Provide the [x, y] coordinate of the cell's center where the given text is located.  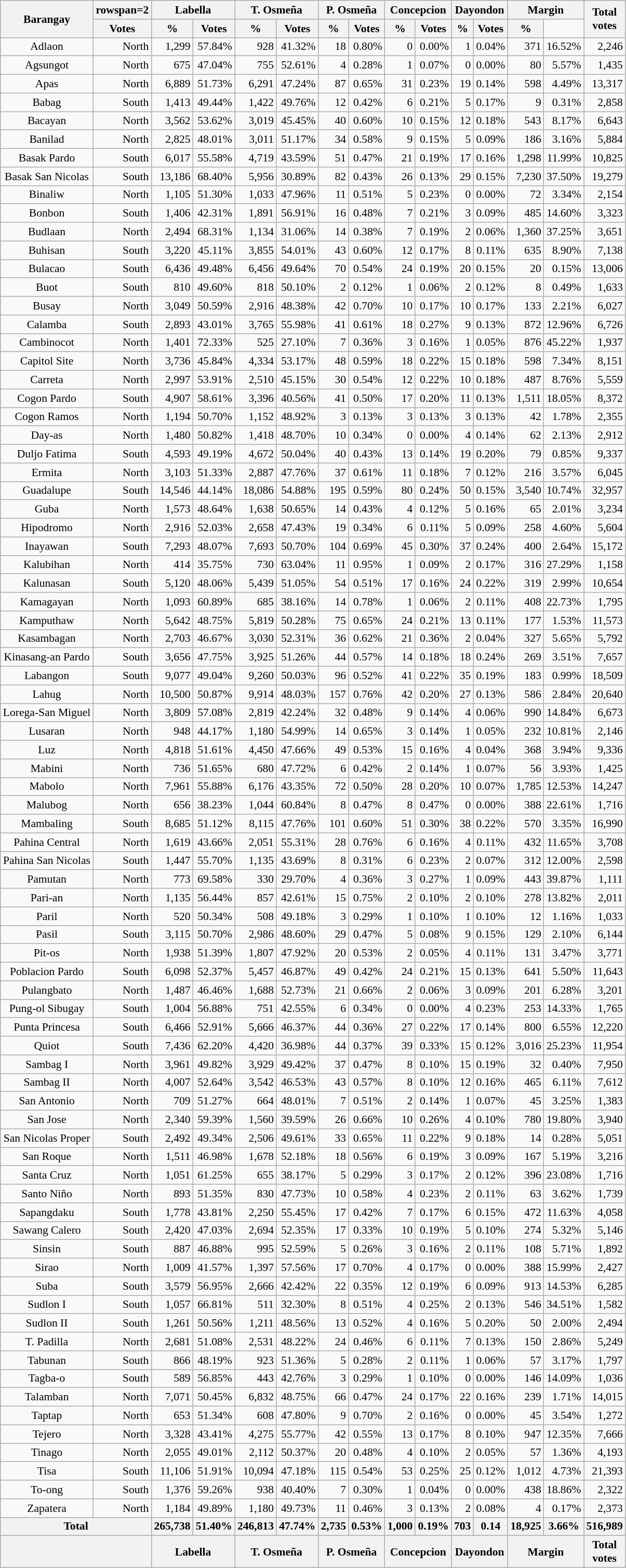
9,336 [605, 750]
Luz [47, 750]
47.04% [214, 65]
11,573 [605, 620]
49.01% [214, 1453]
23.08% [564, 1175]
69.58% [214, 880]
52.61% [297, 65]
5,457 [256, 972]
48.92% [297, 417]
3,216 [605, 1157]
54.99% [297, 732]
269 [526, 657]
Zapatera [47, 1508]
Bacayan [47, 121]
2,510 [256, 380]
330 [256, 880]
3,540 [526, 491]
T. Padilla [47, 1342]
51.30% [214, 195]
55.88% [214, 787]
0.85% [564, 454]
14.09% [564, 1378]
Pung-ol Sibugay [47, 1009]
1,105 [172, 195]
57.56% [297, 1268]
1,012 [526, 1471]
1,111 [605, 880]
Banilad [47, 140]
9,260 [256, 676]
45.11% [214, 250]
1,194 [172, 417]
2.01% [564, 509]
53.17% [297, 361]
42.61% [297, 898]
1,678 [256, 1157]
18.86% [564, 1490]
10,094 [256, 1471]
66.81% [214, 1305]
38.17% [297, 1175]
641 [526, 972]
Calamba [47, 325]
2,355 [605, 417]
51.33% [214, 472]
487 [526, 380]
246,813 [256, 1526]
14,247 [605, 787]
96 [334, 676]
1,376 [172, 1490]
75 [334, 620]
Santa Cruz [47, 1175]
44.14% [214, 491]
7,293 [172, 546]
2.99% [564, 584]
1,425 [605, 768]
41.32% [297, 47]
47.73% [297, 1194]
1,134 [256, 232]
3.93% [564, 768]
2,154 [605, 195]
Buot [47, 288]
51.61% [214, 750]
857 [256, 898]
876 [526, 343]
1.78% [564, 417]
2.64% [564, 546]
16,990 [605, 824]
8.76% [564, 380]
0.69% [367, 546]
1,807 [256, 953]
3,201 [605, 990]
1,051 [172, 1175]
685 [256, 602]
157 [334, 694]
Punta Princesa [47, 1028]
43.81% [214, 1212]
Santo Niño [47, 1194]
9,337 [605, 454]
511 [256, 1305]
To-ong [47, 1490]
2,055 [172, 1453]
1,093 [172, 602]
0.14 [490, 1526]
36.98% [297, 1046]
1,004 [172, 1009]
115 [334, 1471]
0.38% [367, 232]
810 [172, 288]
1,418 [256, 436]
Pahina Central [47, 842]
1,299 [172, 47]
1,211 [256, 1323]
62 [526, 436]
7,071 [172, 1397]
43.41% [214, 1434]
42.42% [297, 1286]
2.10% [564, 935]
2.00% [564, 1323]
Carreta [47, 380]
38.16% [297, 602]
653 [172, 1416]
27.29% [564, 565]
Pari-an [47, 898]
2,986 [256, 935]
11,954 [605, 1046]
2,373 [605, 1508]
1,765 [605, 1009]
32,957 [605, 491]
508 [256, 916]
368 [526, 750]
50.56% [214, 1323]
4,719 [256, 158]
216 [526, 472]
183 [526, 676]
43.59% [297, 158]
Cambinocot [47, 343]
3,019 [256, 121]
3.47% [564, 953]
22.73% [564, 602]
1,891 [256, 213]
52.18% [297, 1157]
Kalunasan [47, 584]
20,640 [605, 694]
Pit-os [47, 953]
35.75% [214, 565]
65 [526, 509]
Total [76, 1526]
18,509 [605, 676]
4,334 [256, 361]
51.05% [297, 584]
5,666 [256, 1028]
56.91% [297, 213]
664 [256, 1101]
54.88% [297, 491]
Hipodromo [47, 528]
Kinasang‑an Pardo [47, 657]
10,825 [605, 158]
655 [256, 1175]
15.99% [564, 1268]
5,249 [605, 1342]
82 [334, 177]
2,420 [172, 1231]
1,487 [172, 990]
7,693 [256, 546]
56 [526, 768]
3.34% [564, 195]
928 [256, 47]
2,112 [256, 1453]
3.62% [564, 1194]
55.77% [297, 1434]
Basak Pardo [47, 158]
887 [172, 1249]
34 [334, 140]
46.46% [214, 990]
40.56% [297, 398]
2,735 [334, 1526]
2,912 [605, 436]
51.35% [214, 1194]
3,736 [172, 361]
52.73% [297, 990]
635 [526, 250]
49.60% [214, 288]
177 [526, 620]
52.59% [297, 1249]
11.63% [564, 1212]
Guba [47, 509]
990 [526, 713]
Pasil [47, 935]
46.67% [214, 639]
38.23% [214, 805]
48.22% [297, 1342]
Kamagayan [47, 602]
2,819 [256, 713]
11,106 [172, 1471]
Labangon [47, 676]
5.57% [564, 65]
316 [526, 565]
4.73% [564, 1471]
4,450 [256, 750]
45.84% [214, 361]
San Roque [47, 1157]
0.75% [367, 898]
Quiot [47, 1046]
51.91% [214, 1471]
52.91% [214, 1028]
6,027 [605, 306]
1,560 [256, 1120]
Kamputhaw [47, 620]
818 [256, 288]
2.13% [564, 436]
1,938 [172, 953]
675 [172, 65]
3,323 [605, 213]
21,393 [605, 1471]
rowspan=2 [122, 10]
6,832 [256, 1397]
947 [526, 1434]
46.53% [297, 1083]
Cogon Ramos [47, 417]
0.40% [564, 1064]
48.70% [297, 436]
Suba [47, 1286]
Budlaan [47, 232]
52.64% [214, 1083]
Bonbon [47, 213]
Lahug [47, 694]
49.42% [297, 1064]
570 [526, 824]
4,672 [256, 454]
150 [526, 1342]
1,000 [400, 1526]
56.95% [214, 1286]
3,929 [256, 1064]
7,657 [605, 657]
48.03% [297, 694]
Binaliw [47, 195]
1,422 [256, 102]
15,172 [605, 546]
8,115 [256, 824]
46.37% [297, 1028]
87 [334, 84]
49.82% [214, 1064]
51.40% [214, 1526]
49.64% [297, 269]
0.49% [564, 288]
37.25% [564, 232]
146 [526, 1378]
0.95% [367, 565]
49.73% [297, 1508]
1,937 [605, 343]
923 [256, 1360]
3.57% [564, 472]
546 [526, 1305]
50.82% [214, 436]
49.04% [214, 676]
48.06% [214, 584]
57.08% [214, 713]
Malubog [47, 805]
43.01% [214, 325]
52.31% [297, 639]
7.34% [564, 361]
3,562 [172, 121]
42.76% [297, 1378]
10.81% [564, 732]
5,642 [172, 620]
Sirao [47, 1268]
Sambag I [47, 1064]
51.36% [297, 1360]
1,413 [172, 102]
5,439 [256, 584]
54 [334, 584]
1,688 [256, 990]
12.53% [564, 787]
4,007 [172, 1083]
1,360 [526, 232]
4,593 [172, 454]
2,427 [605, 1268]
1,435 [605, 65]
5,819 [256, 620]
2,893 [172, 325]
43.35% [297, 787]
62.20% [214, 1046]
Tagba-o [47, 1378]
45.15% [297, 380]
13,006 [605, 269]
47.43% [297, 528]
42.24% [297, 713]
63.04% [297, 565]
2,598 [605, 861]
7,138 [605, 250]
1,397 [256, 1268]
42.55% [297, 1009]
Poblacion Pardo [47, 972]
47.75% [214, 657]
18.05% [564, 398]
1,447 [172, 861]
3.35% [564, 824]
Inayawan [47, 546]
Barangay [47, 19]
11.99% [564, 158]
400 [526, 546]
108 [526, 1249]
6.28% [564, 990]
3,011 [256, 140]
50.65% [297, 509]
46.88% [214, 1249]
14.33% [564, 1009]
8.90% [564, 250]
Sambag II [47, 1083]
18,086 [256, 491]
25 [462, 1471]
46.98% [214, 1157]
14.53% [564, 1286]
13.82% [564, 898]
72.33% [214, 343]
33 [334, 1138]
47.74% [297, 1526]
Duljo Fatima [47, 454]
1,739 [605, 1194]
3.25% [564, 1101]
30.89% [297, 177]
42.31% [214, 213]
7,436 [172, 1046]
3,049 [172, 306]
51.12% [214, 824]
3,396 [256, 398]
5.65% [564, 639]
32.30% [297, 1305]
5,146 [605, 1231]
3,961 [172, 1064]
948 [172, 732]
3,234 [605, 509]
11,643 [605, 972]
6,176 [256, 787]
10,654 [605, 584]
12,220 [605, 1028]
48.19% [214, 1360]
3,651 [605, 232]
4.49% [564, 84]
35 [462, 676]
396 [526, 1175]
3.94% [564, 750]
San Nicolas Proper [47, 1138]
8,151 [605, 361]
19,279 [605, 177]
6,673 [605, 713]
5,604 [605, 528]
55.58% [214, 158]
3,103 [172, 472]
Basak San Nicolas [47, 177]
0.55% [367, 1434]
55.31% [297, 842]
66 [334, 1397]
0.35% [367, 1286]
6,466 [172, 1028]
39 [400, 1046]
5,120 [172, 584]
101 [334, 824]
755 [256, 65]
186 [526, 140]
0.80% [367, 47]
Paril [47, 916]
6,045 [605, 472]
730 [256, 565]
1,152 [256, 417]
703 [462, 1526]
780 [526, 1120]
9,077 [172, 676]
6,017 [172, 158]
1,184 [172, 1508]
7,666 [605, 1434]
50.37% [297, 1453]
53 [400, 1471]
30 [334, 380]
Talamban [47, 1397]
68.40% [214, 177]
Capitol Site [47, 361]
51.26% [297, 657]
Sudlon II [47, 1323]
18,925 [526, 1526]
55.70% [214, 861]
2,666 [256, 1286]
46.87% [297, 972]
Sawang Calero [47, 1231]
Guadalupe [47, 491]
8.17% [564, 121]
6,144 [605, 935]
3,765 [256, 325]
2,146 [605, 732]
52.03% [214, 528]
31.06% [297, 232]
2,531 [256, 1342]
5.32% [564, 1231]
0.62% [367, 639]
938 [256, 1490]
50.10% [297, 288]
1,892 [605, 1249]
39.59% [297, 1120]
14,546 [172, 491]
3.54% [564, 1416]
8,372 [605, 398]
51.17% [297, 140]
2,492 [172, 1138]
34.51% [564, 1305]
47.80% [297, 1416]
680 [256, 768]
54.01% [297, 250]
1,797 [605, 1360]
Bulacao [47, 269]
49.76% [297, 102]
7,961 [172, 787]
709 [172, 1101]
5.19% [564, 1157]
7,950 [605, 1064]
27.10% [297, 343]
48.56% [297, 1323]
866 [172, 1360]
2,658 [256, 528]
1.36% [564, 1453]
59.39% [214, 1120]
167 [526, 1157]
1,633 [605, 288]
3.66% [564, 1526]
13,317 [605, 84]
8,685 [172, 824]
Sudlon I [47, 1305]
2,997 [172, 380]
44.17% [214, 732]
2,246 [605, 47]
129 [526, 935]
1,785 [526, 787]
2.84% [564, 694]
Babag [47, 102]
6,285 [605, 1286]
14.60% [564, 213]
56.85% [214, 1378]
6,726 [605, 325]
1,009 [172, 1268]
0.99% [564, 676]
736 [172, 768]
56.44% [214, 898]
13,186 [172, 177]
1,619 [172, 842]
47.96% [297, 195]
4,058 [605, 1212]
53.62% [214, 121]
589 [172, 1378]
12.35% [564, 1434]
131 [526, 953]
45.45% [297, 121]
239 [526, 1397]
10,500 [172, 694]
47.18% [297, 1471]
San Antonio [47, 1101]
49.89% [214, 1508]
Pulangbato [47, 990]
50.04% [297, 454]
14.84% [564, 713]
1,778 [172, 1212]
50.28% [297, 620]
408 [526, 602]
3,542 [256, 1083]
38 [462, 824]
Mabolo [47, 787]
3,855 [256, 250]
253 [526, 1009]
56.88% [214, 1009]
29.70% [297, 880]
371 [526, 47]
1,573 [172, 509]
49.61% [297, 1138]
68.31% [214, 232]
4,275 [256, 1434]
1.53% [564, 620]
4,818 [172, 750]
61.25% [214, 1175]
2,322 [605, 1490]
Lorega‑San Miguel [47, 713]
6,436 [172, 269]
751 [256, 1009]
60.84% [297, 805]
25.23% [564, 1046]
5,051 [605, 1138]
133 [526, 306]
Day‑as [47, 436]
1,057 [172, 1305]
50.59% [214, 306]
Kasambagan [47, 639]
472 [526, 1212]
6,643 [605, 121]
52.35% [297, 1231]
2,825 [172, 140]
3.17% [564, 1360]
1,582 [605, 1305]
51.08% [214, 1342]
2.86% [564, 1342]
1,638 [256, 509]
19.80% [564, 1120]
2,887 [256, 472]
7,612 [605, 1083]
3.51% [564, 657]
525 [256, 343]
6,291 [256, 84]
31 [400, 84]
3,809 [172, 713]
3,030 [256, 639]
Cogon Pardo [47, 398]
39.87% [564, 880]
Apas [47, 84]
2,250 [256, 1212]
63 [526, 1194]
4.60% [564, 528]
58.61% [214, 398]
5,559 [605, 380]
52.37% [214, 972]
3,579 [172, 1286]
1.16% [564, 916]
47.72% [297, 768]
1,272 [605, 1416]
51.65% [214, 768]
2,506 [256, 1138]
201 [526, 990]
41.57% [214, 1268]
50.87% [214, 694]
12.96% [564, 325]
1,261 [172, 1323]
Taptap [47, 1416]
2,340 [172, 1120]
Ermita [47, 472]
278 [526, 898]
232 [526, 732]
6,098 [172, 972]
3,328 [172, 1434]
319 [526, 584]
48 [334, 361]
312 [526, 861]
3,925 [256, 657]
49.18% [297, 916]
Tisa [47, 1471]
6,889 [172, 84]
48.64% [214, 509]
Mabini [47, 768]
40.40% [297, 1490]
1,383 [605, 1101]
43.69% [297, 861]
16 [334, 213]
2,051 [256, 842]
Pamutan [47, 880]
Busay [47, 306]
37.50% [564, 177]
3,771 [605, 953]
Sapangdaku [47, 1212]
800 [526, 1028]
48.07% [214, 546]
Lusaran [47, 732]
5,792 [605, 639]
3,115 [172, 935]
995 [256, 1249]
2,858 [605, 102]
5.71% [564, 1249]
Pahina San Nicolas [47, 861]
Kalubihan [47, 565]
432 [526, 842]
872 [526, 325]
414 [172, 565]
57.84% [214, 47]
2.21% [564, 306]
485 [526, 213]
51.27% [214, 1101]
43.66% [214, 842]
Agsungot [47, 65]
70 [334, 269]
1,406 [172, 213]
1,036 [605, 1378]
104 [334, 546]
5.50% [564, 972]
438 [526, 1490]
Tejero [47, 1434]
516,989 [605, 1526]
543 [526, 121]
5,956 [256, 177]
6.55% [564, 1028]
465 [526, 1083]
Tinago [47, 1453]
773 [172, 880]
11.65% [564, 842]
2,703 [172, 639]
36 [334, 639]
7,230 [526, 177]
274 [526, 1231]
586 [526, 694]
3,220 [172, 250]
3,940 [605, 1120]
3,016 [526, 1046]
49.34% [214, 1138]
50.34% [214, 916]
51.39% [214, 953]
258 [526, 528]
60.89% [214, 602]
47.03% [214, 1231]
12.00% [564, 861]
14,015 [605, 1397]
51.34% [214, 1416]
1,298 [526, 158]
47.92% [297, 953]
48.60% [297, 935]
2,694 [256, 1231]
1,044 [256, 805]
265,738 [172, 1526]
49.48% [214, 269]
59.26% [214, 1490]
3,656 [172, 657]
50.03% [297, 676]
22.61% [564, 805]
0.37% [367, 1046]
50.45% [214, 1397]
9,914 [256, 694]
49.44% [214, 102]
6,456 [256, 269]
55.45% [297, 1212]
520 [172, 916]
Tabunan [47, 1360]
4,420 [256, 1046]
913 [526, 1286]
327 [526, 639]
1,795 [605, 602]
830 [256, 1194]
6.11% [564, 1083]
1,158 [605, 565]
5,884 [605, 140]
893 [172, 1194]
2,011 [605, 898]
656 [172, 805]
195 [334, 491]
49.19% [214, 454]
1,401 [172, 343]
San Jose [47, 1120]
2,681 [172, 1342]
0.56% [367, 1157]
10.74% [564, 491]
47.24% [297, 84]
3,708 [605, 842]
48.38% [297, 306]
4,193 [605, 1453]
608 [256, 1416]
Sinsin [47, 1249]
1,480 [172, 436]
55.98% [297, 325]
53.91% [214, 380]
79 [526, 454]
Mambaling [47, 824]
1.71% [564, 1397]
Buhisan [47, 250]
47.66% [297, 750]
0.78% [367, 602]
45.22% [564, 343]
Adlaon [47, 47]
51.73% [214, 84]
16.52% [564, 47]
3.16% [564, 140]
4,907 [172, 398]
